Return the [x, y] coordinate for the center point of the cell that contains the specified text.  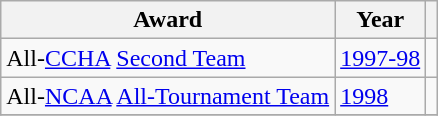
All-NCAA All-Tournament Team [168, 96]
All-CCHA Second Team [168, 58]
Year [380, 20]
1997-98 [380, 58]
1998 [380, 96]
Award [168, 20]
